Scan for the cell matching the given text and deliver its (X, Y) coordinate at center. 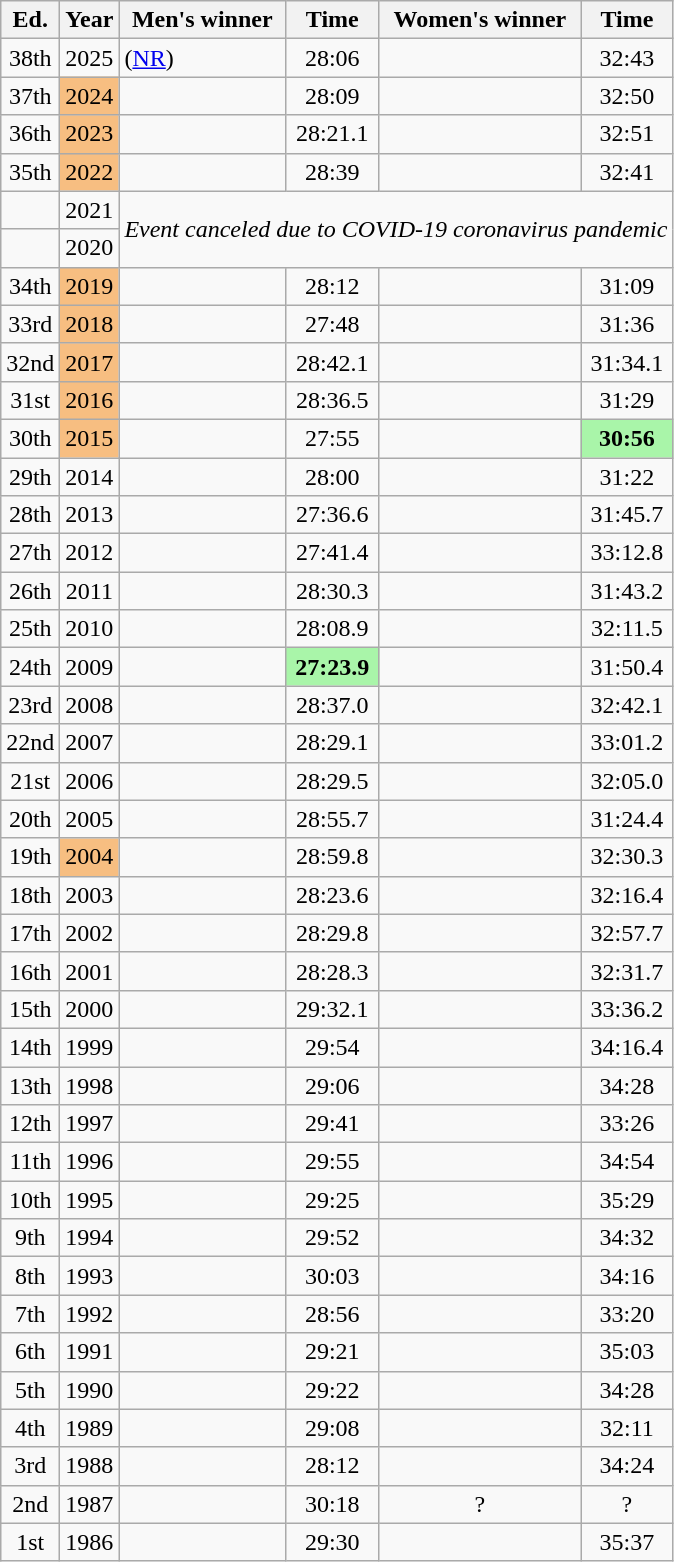
37th (30, 96)
2007 (90, 743)
1996 (90, 1162)
33rd (30, 324)
32:30.3 (627, 857)
29:22 (332, 1390)
2019 (90, 286)
28:28.3 (332, 971)
27:41.4 (332, 553)
5th (30, 1390)
7th (30, 1314)
2012 (90, 553)
28:36.5 (332, 400)
29:06 (332, 1085)
34:16.4 (627, 1047)
31:34.1 (627, 362)
28:30.3 (332, 591)
8th (30, 1276)
30th (30, 438)
9th (30, 1238)
32:16.4 (627, 895)
32:31.7 (627, 971)
33:36.2 (627, 1009)
29:25 (332, 1200)
1988 (90, 1466)
27:36.6 (332, 515)
35:03 (627, 1352)
31:29 (627, 400)
4th (30, 1428)
17th (30, 933)
32:57.7 (627, 933)
2005 (90, 819)
29:32.1 (332, 1009)
28:08.9 (332, 629)
33:12.8 (627, 553)
27:48 (332, 324)
34th (30, 286)
14th (30, 1047)
28:37.0 (332, 705)
28:06 (332, 58)
26th (30, 591)
32:51 (627, 134)
28:55.7 (332, 819)
32:11.5 (627, 629)
2013 (90, 515)
2015 (90, 438)
2nd (30, 1504)
28:39 (332, 172)
1992 (90, 1314)
28:09 (332, 96)
35:37 (627, 1542)
33:26 (627, 1124)
28th (30, 515)
31:50.4 (627, 667)
27th (30, 553)
18th (30, 895)
2009 (90, 667)
29:08 (332, 1428)
1995 (90, 1200)
2022 (90, 172)
38th (30, 58)
2018 (90, 324)
27:55 (332, 438)
32:41 (627, 172)
36th (30, 134)
2023 (90, 134)
21st (30, 781)
2006 (90, 781)
32:42.1 (627, 705)
29:41 (332, 1124)
28:23.6 (332, 895)
2002 (90, 933)
2004 (90, 857)
Ed. (30, 20)
10th (30, 1200)
2017 (90, 362)
28:56 (332, 1314)
29:52 (332, 1238)
23rd (30, 705)
1987 (90, 1504)
1997 (90, 1124)
30:56 (627, 438)
19th (30, 857)
1990 (90, 1390)
29:21 (332, 1352)
2008 (90, 705)
Men's winner (202, 20)
35:29 (627, 1200)
25th (30, 629)
1999 (90, 1047)
6th (30, 1352)
28:59.8 (332, 857)
34:54 (627, 1162)
29:30 (332, 1542)
28:29.8 (332, 933)
1991 (90, 1352)
35th (30, 172)
33:01.2 (627, 743)
24th (30, 667)
1994 (90, 1238)
1998 (90, 1085)
2010 (90, 629)
2003 (90, 895)
2021 (90, 210)
28:29.5 (332, 781)
31:36 (627, 324)
1993 (90, 1276)
28:21.1 (332, 134)
32:43 (627, 58)
31st (30, 400)
34:16 (627, 1276)
29:55 (332, 1162)
1989 (90, 1428)
33:20 (627, 1314)
20th (30, 819)
32:50 (627, 96)
31:09 (627, 286)
2020 (90, 248)
34:24 (627, 1466)
2024 (90, 96)
16th (30, 971)
31:22 (627, 477)
31:45.7 (627, 515)
28:00 (332, 477)
2014 (90, 477)
Event canceled due to COVID-19 coronavirus pandemic (396, 229)
31:43.2 (627, 591)
11th (30, 1162)
28:42.1 (332, 362)
2011 (90, 591)
22nd (30, 743)
15th (30, 1009)
34:32 (627, 1238)
30:03 (332, 1276)
3rd (30, 1466)
(NR) (202, 58)
2001 (90, 971)
2000 (90, 1009)
2016 (90, 400)
27:23.9 (332, 667)
1986 (90, 1542)
30:18 (332, 1504)
31:24.4 (627, 819)
29th (30, 477)
Year (90, 20)
13th (30, 1085)
32:11 (627, 1428)
28:29.1 (332, 743)
29:54 (332, 1047)
32:05.0 (627, 781)
2025 (90, 58)
Women's winner (480, 20)
1st (30, 1542)
32nd (30, 362)
12th (30, 1124)
